Return (X, Y) of the center of cell containing provided text 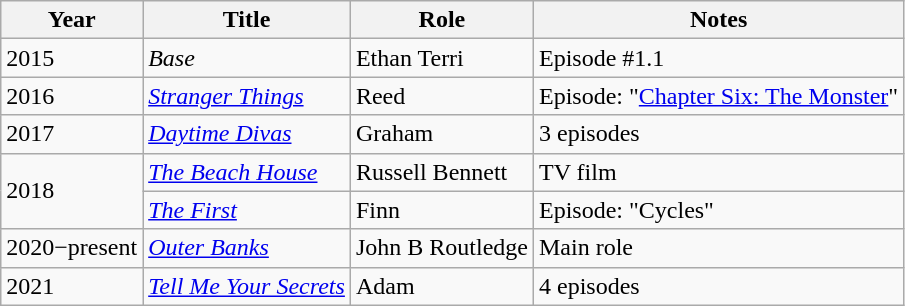
Title (247, 20)
Outer Banks (247, 248)
The First (247, 210)
Stranger Things (247, 96)
Base (247, 58)
Role (442, 20)
Daytime Divas (247, 134)
John B Routledge (442, 248)
2016 (72, 96)
The Beach House (247, 172)
2015 (72, 58)
Tell Me Your Secrets (247, 286)
4 episodes (718, 286)
2020−present (72, 248)
Notes (718, 20)
Year (72, 20)
Finn (442, 210)
Ethan Terri (442, 58)
Adam (442, 286)
Episode #1.1 (718, 58)
TV film (718, 172)
2021 (72, 286)
3 episodes (718, 134)
Episode: "Cycles" (718, 210)
Graham (442, 134)
Reed (442, 96)
2018 (72, 191)
Russell Bennett (442, 172)
2017 (72, 134)
Main role (718, 248)
Episode: "Chapter Six: The Monster" (718, 96)
